From the cell containing the given text, extract its center point as (X, Y) coordinate. 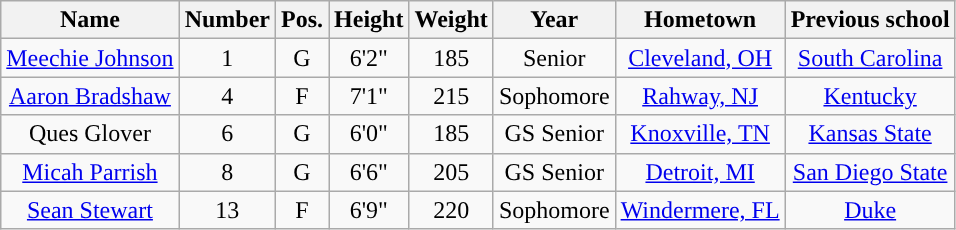
Detroit, MI (700, 172)
Weight (451, 20)
205 (451, 172)
Previous school (870, 20)
Windermere, FL (700, 210)
4 (227, 96)
215 (451, 96)
Micah Parrish (90, 172)
6'2" (369, 58)
Rahway, NJ (700, 96)
Ques Glover (90, 134)
6'6" (369, 172)
13 (227, 210)
Number (227, 20)
6'9" (369, 210)
Kentucky (870, 96)
Meechie Johnson (90, 58)
South Carolina (870, 58)
Senior (554, 58)
7'1" (369, 96)
1 (227, 58)
220 (451, 210)
Hometown (700, 20)
Cleveland, OH (700, 58)
Kansas State (870, 134)
Duke (870, 210)
Aaron Bradshaw (90, 96)
Sean Stewart (90, 210)
6'0" (369, 134)
8 (227, 172)
Knoxville, TN (700, 134)
San Diego State (870, 172)
Year (554, 20)
6 (227, 134)
Height (369, 20)
Pos. (302, 20)
Name (90, 20)
